Pinpoint the cell where the given text exists, returning its (x, y) midpoint coordinate. 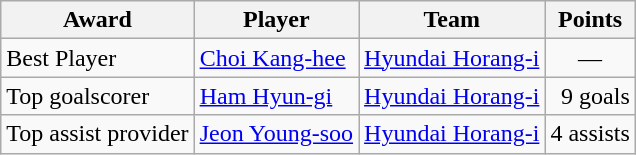
Points (590, 20)
Team (452, 20)
— (590, 58)
Award (98, 20)
Choi Kang-hee (276, 58)
4 assists (590, 134)
Best Player (98, 58)
9 goals (590, 96)
Ham Hyun-gi (276, 96)
Jeon Young-soo (276, 134)
Top assist provider (98, 134)
Top goalscorer (98, 96)
Player (276, 20)
